For the text-containing cell, return its midpoint in (x, y) coordinate format. 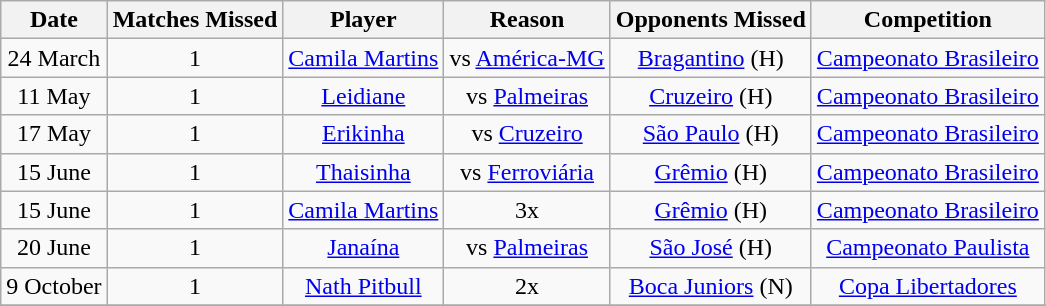
2x (527, 286)
Matches Missed (195, 20)
Player (364, 20)
Bragantino (H) (710, 58)
vs Ferroviária (527, 172)
São Paulo (H) (710, 134)
Nath Pitbull (364, 286)
São José (H) (710, 248)
Opponents Missed (710, 20)
Leidiane (364, 96)
3x (527, 210)
Date (54, 20)
17 May (54, 134)
vs Cruzeiro (527, 134)
Copa Libertadores (928, 286)
20 June (54, 248)
Erikinha (364, 134)
Cruzeiro (H) (710, 96)
24 March (54, 58)
Competition (928, 20)
Reason (527, 20)
9 October (54, 286)
11 May (54, 96)
Boca Juniors (N) (710, 286)
vs América-MG (527, 58)
Janaína (364, 248)
Thaisinha (364, 172)
Campeonato Paulista (928, 248)
